Return the [X, Y] coordinate for the center point of the cell that contains the specified text.  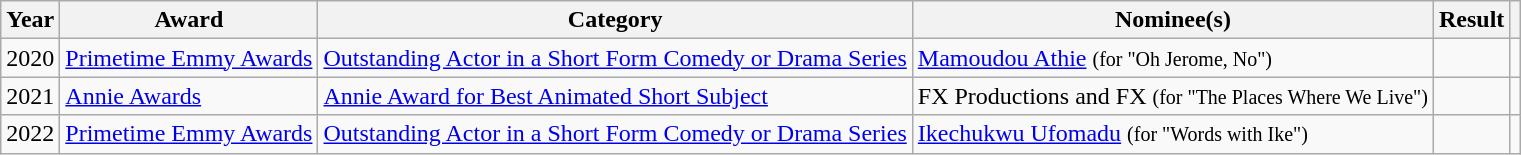
Ikechukwu Ufomadu (for "Words with Ike") [1172, 134]
Category [615, 20]
2022 [30, 134]
FX Productions and FX (for "The Places Where We Live") [1172, 96]
2021 [30, 96]
Award [189, 20]
Annie Award for Best Animated Short Subject [615, 96]
2020 [30, 58]
Annie Awards [189, 96]
Year [30, 20]
Mamoudou Athie (for "Oh Jerome, No") [1172, 58]
Result [1471, 20]
Nominee(s) [1172, 20]
